Identify which cell holds the provided text, then report its [X, Y] central coordinate. 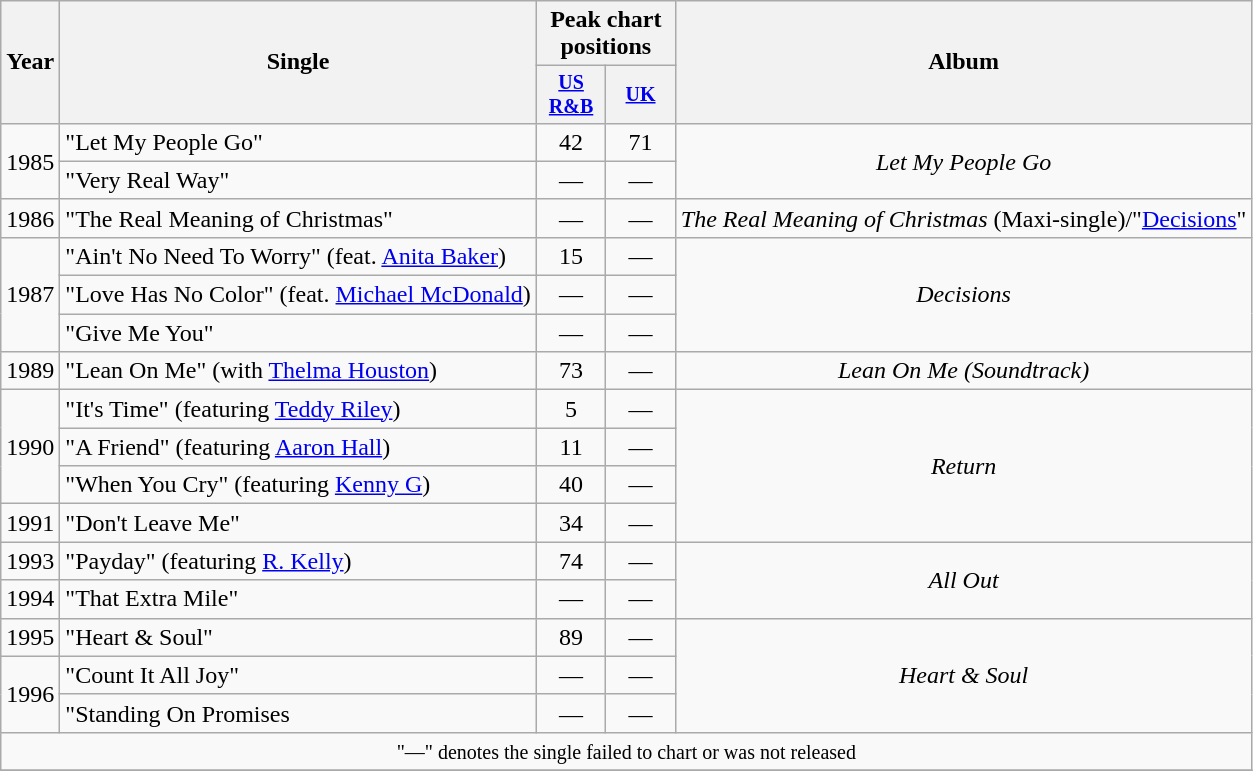
Return [964, 466]
73 [570, 371]
1987 [30, 294]
11 [570, 447]
Year [30, 62]
74 [570, 561]
42 [570, 142]
1995 [30, 637]
1991 [30, 523]
"Count It All Joy" [298, 675]
Album [964, 62]
"When You Cry" (featuring Kenny G) [298, 485]
1996 [30, 694]
UK [640, 94]
"Don't Leave Me" [298, 523]
"Lean On Me" (with Thelma Houston) [298, 371]
"—" denotes the single failed to chart or was not released [626, 751]
71 [640, 142]
"Ain't No Need To Worry" (feat. Anita Baker) [298, 256]
Lean On Me (Soundtrack) [964, 371]
1990 [30, 447]
1986 [30, 218]
The Real Meaning of Christmas (Maxi-single)/"Decisions" [964, 218]
1989 [30, 371]
"The Real Meaning of Christmas" [298, 218]
Peak chart positions [606, 34]
Decisions [964, 294]
"Let My People Go" [298, 142]
"That Extra Mile" [298, 599]
40 [570, 485]
"Give Me You" [298, 333]
Heart & Soul [964, 675]
"Very Real Way" [298, 180]
1985 [30, 161]
"A Friend" (featuring Aaron Hall) [298, 447]
"It's Time" (featuring Teddy Riley) [298, 409]
Let My People Go [964, 161]
"Heart & Soul" [298, 637]
"Standing On Promises [298, 713]
15 [570, 256]
1993 [30, 561]
All Out [964, 580]
"Payday" (featuring R. Kelly) [298, 561]
1994 [30, 599]
89 [570, 637]
Single [298, 62]
5 [570, 409]
34 [570, 523]
USR&B [570, 94]
"Love Has No Color" (feat. Michael McDonald) [298, 295]
